Locate the cell with the specified text and output its (X, Y) center coordinate. 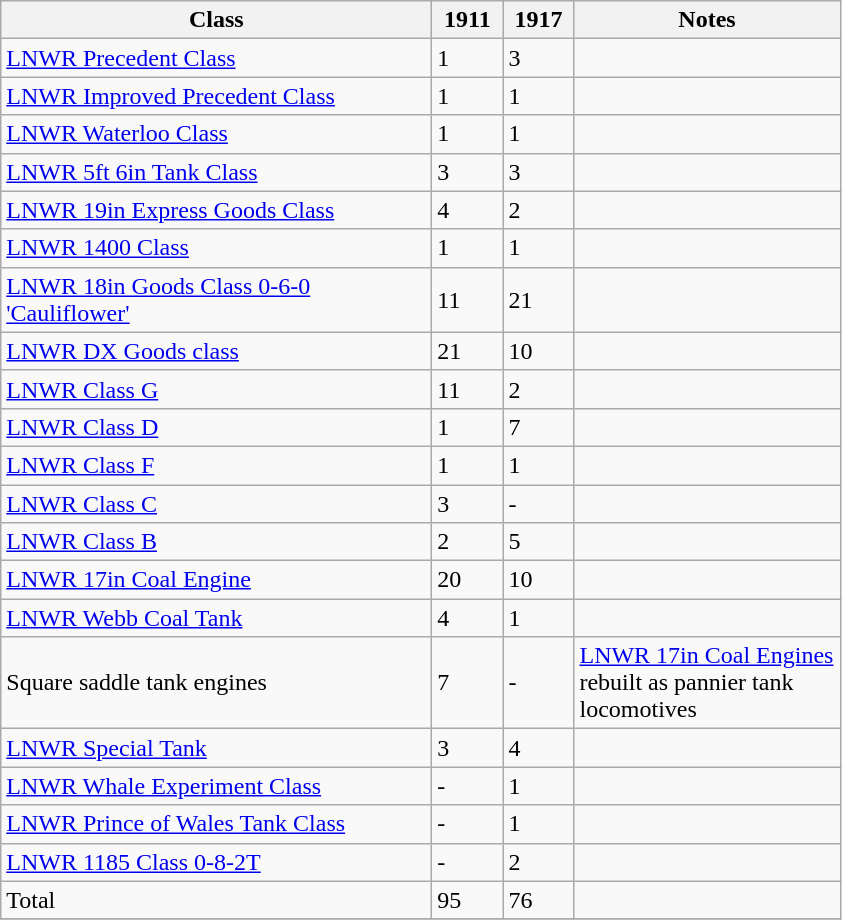
1911 (468, 20)
LNWR 18in Goods Class 0-6-0 'Cauliflower' (216, 300)
LNWR 5ft 6in Tank Class (216, 172)
LNWR Special Tank (216, 748)
LNWR Precedent Class (216, 58)
1917 (538, 20)
Total (216, 900)
95 (468, 900)
LNWR 1185 Class 0-8-2T (216, 862)
LNWR 17in Coal Engines rebuilt as pannier tank locomotives (707, 683)
LNWR 19in Express Goods Class (216, 210)
LNWR Class C (216, 503)
LNWR 1400 Class (216, 248)
LNWR 17in Coal Engine (216, 580)
LNWR Whale Experiment Class (216, 786)
20 (468, 580)
LNWR Prince of Wales Tank Class (216, 824)
LNWR Class B (216, 542)
LNWR Waterloo Class (216, 134)
LNWR Class D (216, 427)
LNWR Webb Coal Tank (216, 618)
76 (538, 900)
Notes (707, 20)
Square saddle tank engines (216, 683)
Class (216, 20)
LNWR Class F (216, 465)
LNWR Class G (216, 389)
5 (538, 542)
LNWR Improved Precedent Class (216, 96)
LNWR DX Goods class (216, 351)
